Determine the [x, y] coordinate at the center of the cell enclosing the given text.  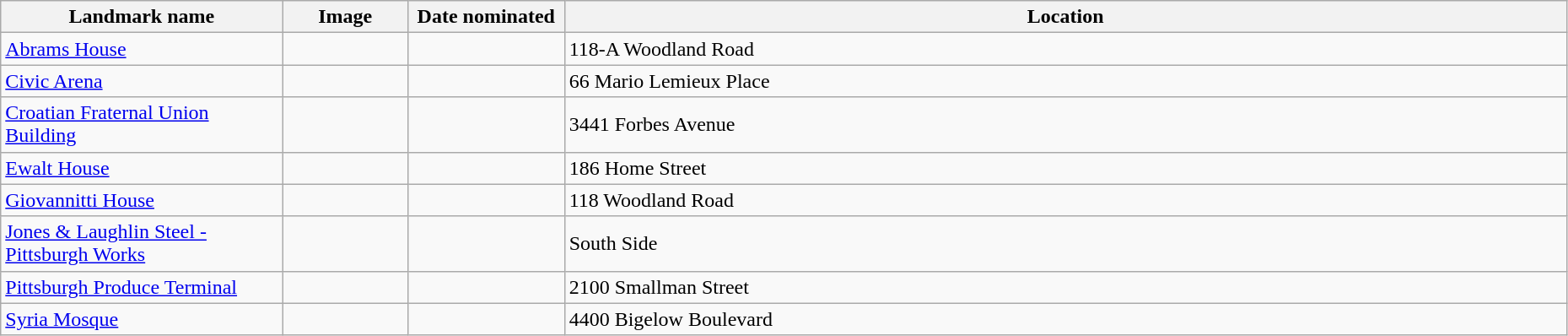
Location [1065, 17]
South Side [1065, 243]
Ewalt House [142, 168]
118 Woodland Road [1065, 200]
Jones & Laughlin Steel - Pittsburgh Works [142, 243]
118-A Woodland Road [1065, 49]
2100 Smallman Street [1065, 287]
Civic Arena [142, 81]
66 Mario Lemieux Place [1065, 81]
186 Home Street [1065, 168]
Pittsburgh Produce Terminal [142, 287]
3441 Forbes Avenue [1065, 125]
Abrams House [142, 49]
Landmark name [142, 17]
4400 Bigelow Boulevard [1065, 319]
Giovannitti House [142, 200]
Syria Mosque [142, 319]
Date nominated [486, 17]
Croatian Fraternal Union Building [142, 125]
Image [346, 17]
